Provide the [x, y] coordinate of the cell's center where the given text is located.  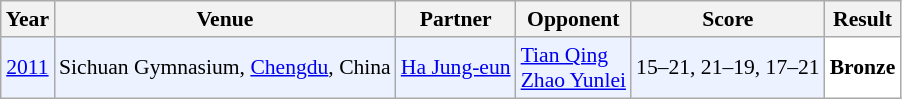
Sichuan Gymnasium, Chengdu, China [225, 68]
Tian Qing Zhao Yunlei [574, 68]
Venue [225, 19]
Ha Jung-eun [456, 68]
Year [28, 19]
Score [728, 19]
Partner [456, 19]
Result [863, 19]
2011 [28, 68]
15–21, 21–19, 17–21 [728, 68]
Bronze [863, 68]
Opponent [574, 19]
